Output the (x, y) coordinate of the center of the cell containing the given text.  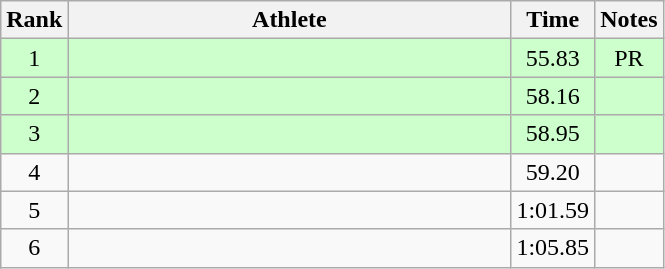
Rank (34, 20)
Notes (629, 20)
58.95 (553, 134)
2 (34, 96)
3 (34, 134)
59.20 (553, 172)
PR (629, 58)
Athlete (290, 20)
58.16 (553, 96)
4 (34, 172)
55.83 (553, 58)
1:05.85 (553, 248)
1 (34, 58)
Time (553, 20)
5 (34, 210)
1:01.59 (553, 210)
6 (34, 248)
